Locate the cell with the specified text and output its (X, Y) center coordinate. 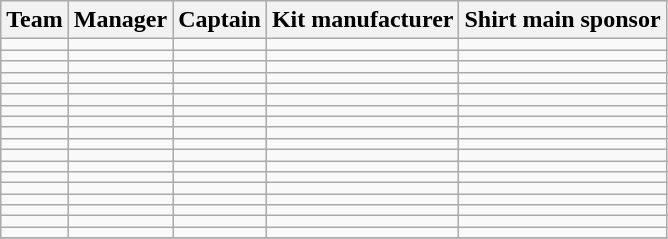
Manager (120, 20)
Shirt main sponsor (562, 20)
Kit manufacturer (362, 20)
Team (35, 20)
Captain (220, 20)
